Identify which cell holds the provided text, then report its [x, y] central coordinate. 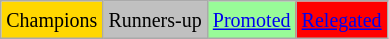
Relegated [342, 20]
Runners-up [155, 20]
Promoted [252, 20]
Champions [52, 20]
